Provide the [X, Y] coordinate of the cell's center where the given text is located.  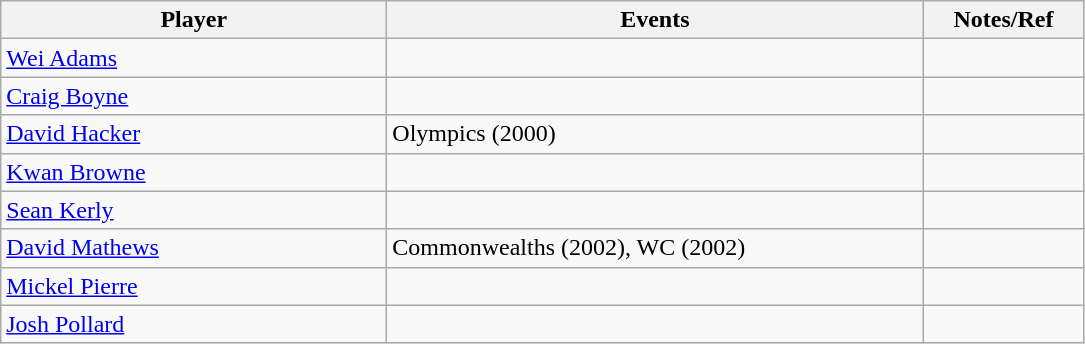
Commonwealths (2002), WC (2002) [655, 248]
Kwan Browne [194, 172]
Events [655, 20]
Wei Adams [194, 58]
David Mathews [194, 248]
Josh Pollard [194, 324]
Craig Boyne [194, 96]
David Hacker [194, 134]
Player [194, 20]
Notes/Ref [1004, 20]
Olympics (2000) [655, 134]
Mickel Pierre [194, 286]
Sean Kerly [194, 210]
